Locate the cell with the specified text and output its (X, Y) center coordinate. 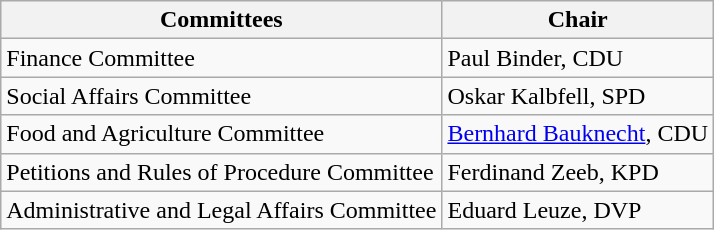
Paul Binder, CDU (578, 58)
Chair (578, 20)
Social Affairs Committee (222, 96)
Administrative and Legal Affairs Committee (222, 210)
Eduard Leuze, DVP (578, 210)
Food and Agriculture Committee (222, 134)
Committees (222, 20)
Ferdinand Zeeb, KPD (578, 172)
Petitions and Rules of Procedure Committee (222, 172)
Bernhard Bauknecht, CDU (578, 134)
Finance Committee (222, 58)
Oskar Kalbfell, SPD (578, 96)
